Output the [X, Y] coordinate of the center of the cell containing the given text.  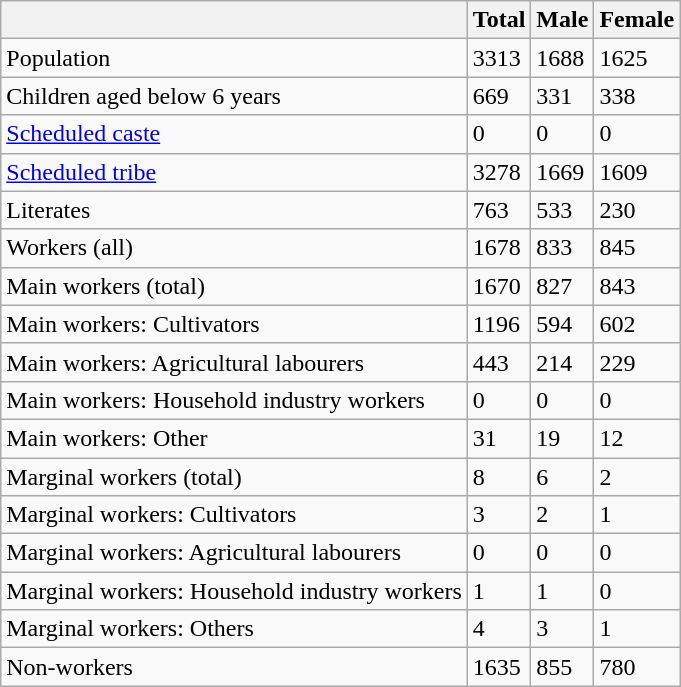
Workers (all) [234, 248]
Main workers: Other [234, 438]
3313 [499, 58]
8 [499, 477]
Main workers (total) [234, 286]
Literates [234, 210]
Scheduled caste [234, 134]
1609 [637, 172]
780 [637, 667]
229 [637, 362]
Main workers: Household industry workers [234, 400]
19 [562, 438]
Children aged below 6 years [234, 96]
669 [499, 96]
12 [637, 438]
Non-workers [234, 667]
331 [562, 96]
1688 [562, 58]
Population [234, 58]
Main workers: Agricultural labourers [234, 362]
1625 [637, 58]
Marginal workers: Household industry workers [234, 591]
1196 [499, 324]
533 [562, 210]
Total [499, 20]
1670 [499, 286]
763 [499, 210]
Marginal workers: Cultivators [234, 515]
594 [562, 324]
4 [499, 629]
443 [499, 362]
1635 [499, 667]
Female [637, 20]
827 [562, 286]
6 [562, 477]
Marginal workers (total) [234, 477]
Marginal workers: Others [234, 629]
338 [637, 96]
855 [562, 667]
1678 [499, 248]
230 [637, 210]
Scheduled tribe [234, 172]
214 [562, 362]
845 [637, 248]
Male [562, 20]
Main workers: Cultivators [234, 324]
843 [637, 286]
3278 [499, 172]
833 [562, 248]
602 [637, 324]
1669 [562, 172]
Marginal workers: Agricultural labourers [234, 553]
31 [499, 438]
